Find where the given text appears and provide that cell's center as [X, Y] coordinate. 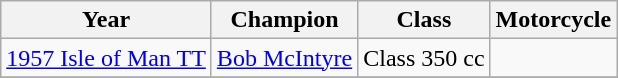
Year [106, 20]
Class [424, 20]
Bob McIntyre [284, 58]
Champion [284, 20]
Class 350 cc [424, 58]
Motorcycle [554, 20]
1957 Isle of Man TT [106, 58]
